Detect which cell encompasses the target text, then output its [x, y] center coordinate. 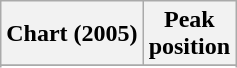
Chart (2005) [72, 34]
Peakposition [189, 34]
